Return [X, Y] of the center of cell containing provided text 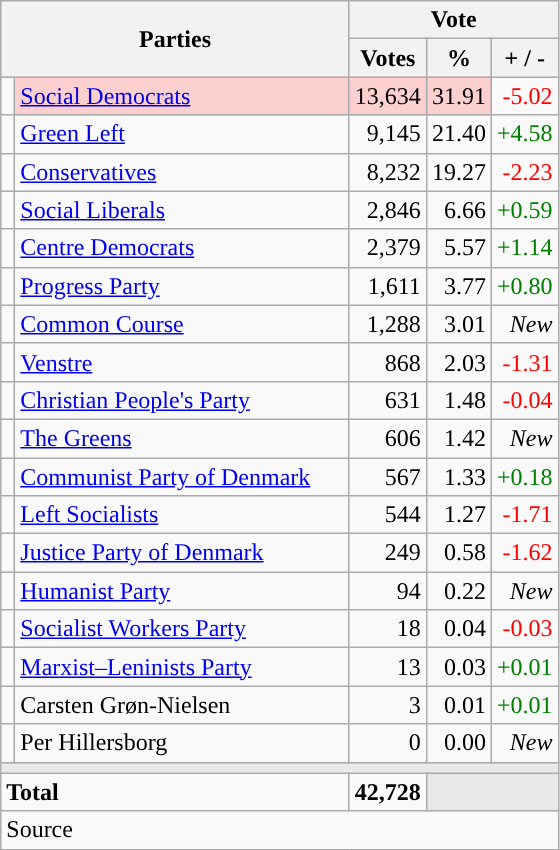
-1.71 [524, 515]
Per Hillersborg [182, 743]
3.01 [458, 324]
+0.59 [524, 210]
544 [388, 515]
1.27 [458, 515]
0.01 [458, 705]
3 [388, 705]
Christian People's Party [182, 400]
249 [388, 553]
-0.04 [524, 400]
Green Left [182, 134]
42,728 [388, 792]
94 [388, 591]
606 [388, 438]
+4.58 [524, 134]
+ / - [524, 58]
2,846 [388, 210]
0.22 [458, 591]
18 [388, 629]
+1.14 [524, 248]
Justice Party of Denmark [182, 553]
21.40 [458, 134]
0.03 [458, 667]
Communist Party of Denmark [182, 477]
0.00 [458, 743]
Parties [176, 39]
2,379 [388, 248]
0 [388, 743]
13,634 [388, 96]
-2.23 [524, 172]
9,145 [388, 134]
Vote [454, 20]
Socialist Workers Party [182, 629]
+0.18 [524, 477]
Humanist Party [182, 591]
13 [388, 667]
Carsten Grøn-Nielsen [182, 705]
% [458, 58]
1,288 [388, 324]
-1.62 [524, 553]
1.48 [458, 400]
1.42 [458, 438]
+0.80 [524, 286]
1,611 [388, 286]
Marxist–Leninists Party [182, 667]
0.04 [458, 629]
3.77 [458, 286]
567 [388, 477]
8,232 [388, 172]
5.57 [458, 248]
0.58 [458, 553]
Venstre [182, 362]
Conservatives [182, 172]
Social Democrats [182, 96]
631 [388, 400]
-5.02 [524, 96]
868 [388, 362]
19.27 [458, 172]
Source [280, 830]
2.03 [458, 362]
-1.31 [524, 362]
Centre Democrats [182, 248]
The Greens [182, 438]
Votes [388, 58]
Social Liberals [182, 210]
31.91 [458, 96]
-0.03 [524, 629]
1.33 [458, 477]
Total [176, 792]
6.66 [458, 210]
Left Socialists [182, 515]
Progress Party [182, 286]
Common Course [182, 324]
